For the text-containing cell, return its midpoint in [X, Y] coordinate format. 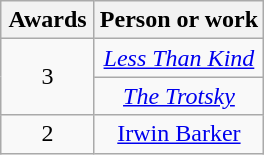
3 [48, 77]
Less Than Kind [178, 58]
2 [48, 134]
Person or work [178, 20]
Awards [48, 20]
The Trotsky [178, 96]
Irwin Barker [178, 134]
